From the cell containing the given text, extract its center point as [X, Y] coordinate. 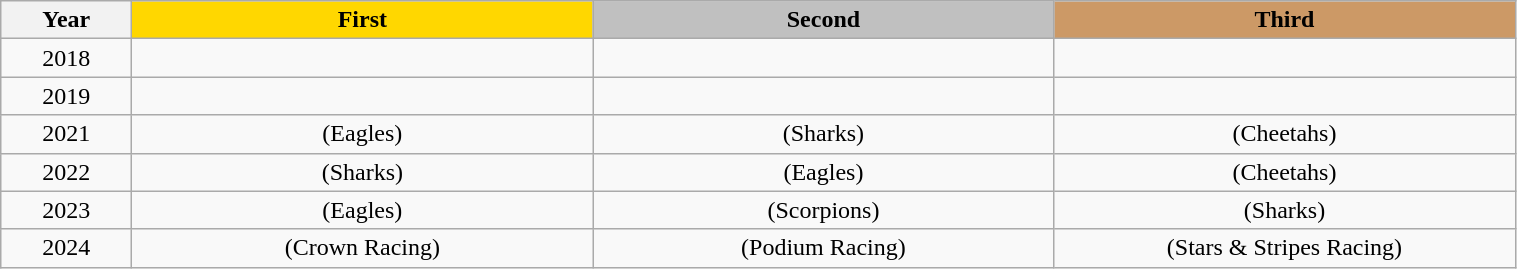
(Crown Racing) [362, 248]
2021 [66, 134]
First [362, 20]
(Scorpions) [824, 210]
Second [824, 20]
2024 [66, 248]
2023 [66, 210]
2018 [66, 58]
2019 [66, 96]
2022 [66, 172]
Year [66, 20]
Third [1284, 20]
(Podium Racing) [824, 248]
(Stars & Stripes Racing) [1284, 248]
